Scan for the cell matching the given text and deliver its (x, y) coordinate at center. 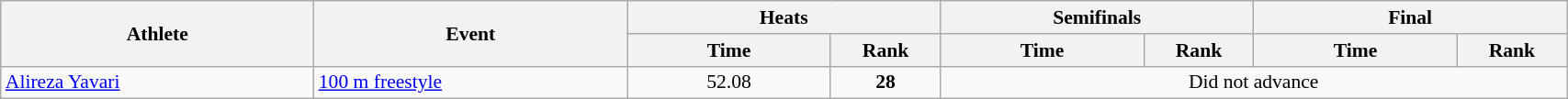
Athlete (158, 33)
28 (886, 82)
Final (1411, 17)
Heats (784, 17)
Alireza Yavari (158, 82)
100 m freestyle (470, 82)
52.08 (729, 82)
Semifinals (1097, 17)
Did not advance (1254, 82)
Event (470, 33)
